Find where the given text appears and provide that cell's center as (X, Y) coordinate. 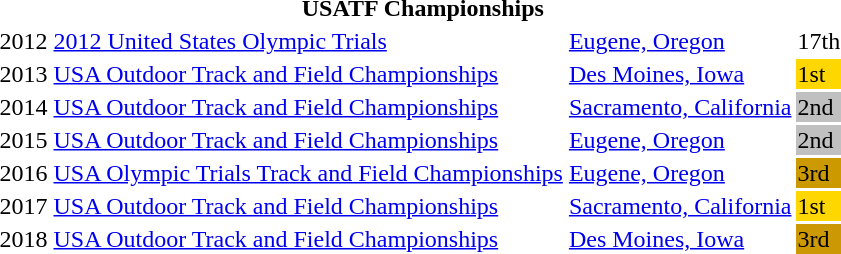
2012 United States Olympic Trials (308, 41)
USA Olympic Trials Track and Field Championships (308, 173)
